Return the [x, y] coordinate for the center point of the cell that contains the specified text.  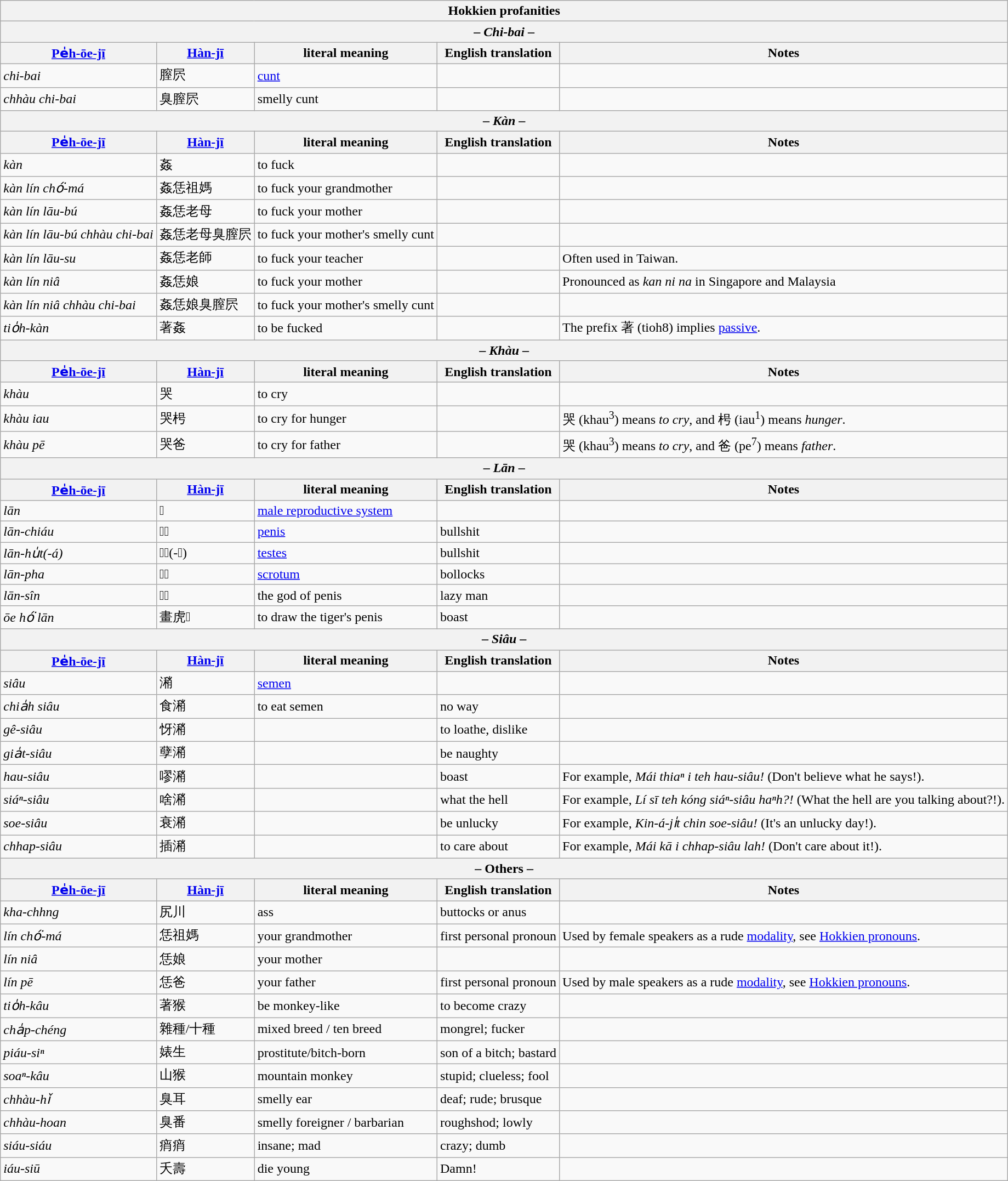
prostitute/bitch-born [345, 1053]
khàu iau [78, 419]
testes [345, 553]
臭膣屄 [205, 99]
姦恁老母 [205, 212]
cha̍p-chéng [78, 1030]
lān [78, 511]
buttocks or anus [498, 912]
𡳞核(-仔) [205, 553]
著猴 [205, 1006]
chhap-siâu [78, 847]
piáu-siⁿ [78, 1053]
siáu-siáu [78, 1146]
chhàu-hǐ [78, 1099]
mountain monkey [345, 1076]
Pronounced as kan ni na in Singapore and Malaysia [784, 282]
𡳞脬 [205, 574]
be unlucky [498, 824]
lān-hu̍t(-á) [78, 553]
hau-siâu [78, 776]
khàu [78, 394]
恁祖媽 [205, 935]
tio̍h-kàn [78, 328]
to loathe, dislike [498, 730]
siáⁿ-siâu [78, 799]
Used by female speakers as a rude modality, see Hokkien pronouns. [784, 935]
姦恁娘 [205, 282]
roughshod; lowly [498, 1123]
哭枵 [205, 419]
姦恁娘臭膣屄 [205, 305]
哭爸 [205, 445]
kàn lín niâ chhàu chi-bai [78, 305]
be monkey-like [345, 1006]
your father [345, 983]
kàn [78, 164]
lān-chiáu [78, 532]
kàn lín niâ [78, 282]
kha-chhng [78, 912]
to become crazy [498, 1006]
scrotum [345, 574]
𡳞 [205, 511]
啥潲 [205, 799]
lān-sîn [78, 595]
Used by male speakers as a rude modality, see Hokkien pronouns. [784, 983]
Hokkien profanities [504, 11]
kàn lín chó͘-má [78, 189]
哭 [205, 394]
crazy; dumb [498, 1146]
to eat semen [345, 706]
kàn lín lāu-su [78, 258]
die young [345, 1169]
no way [498, 706]
恁爸 [205, 983]
食潲 [205, 706]
插潲 [205, 847]
嘐潲 [205, 776]
to fuck your teacher [345, 258]
姦 [205, 164]
姦恁老師 [205, 258]
smelly cunt [345, 99]
For example, Mái thiaⁿ i teh hau-siâu! (Don't believe what he says!). [784, 776]
chhàu-hoan [78, 1123]
cunt [345, 76]
– Lān – [504, 468]
your mother [345, 959]
your grandmother [345, 935]
gia̍t-siâu [78, 753]
gê-siâu [78, 730]
semen [345, 683]
尻川 [205, 912]
khàu pē [78, 445]
iáu-siū [78, 1169]
– Khàu – [504, 350]
– Others – [504, 868]
姦恁祖媽 [205, 189]
潲 [205, 683]
姦恁老母臭膣屄 [205, 235]
to cry for hunger [345, 419]
雜種/十種 [205, 1030]
– Chi-bai – [504, 32]
smelly foreigner / barbarian [345, 1123]
著姦 [205, 328]
to fuck your grandmother [345, 189]
tio̍h-kâu [78, 1006]
The prefix 著 (tioh8) implies passive. [784, 328]
to be fucked [345, 328]
kàn lín lāu-bú [78, 212]
be naughty [498, 753]
痟痟 [205, 1146]
kàn lín lāu-bú chhàu chi-bai [78, 235]
smelly ear [345, 1099]
chia̍h siâu [78, 706]
For example, Lí sī teh kóng siáⁿ-siâu haⁿh?! (What the hell are you talking about?!). [784, 799]
soaⁿ-kâu [78, 1076]
膣屄 [205, 76]
to cry for father [345, 445]
the god of penis [345, 595]
For example, Kin-á-ji̍t chin soe-siâu! (It's an unlucky day!). [784, 824]
ass [345, 912]
lín pē [78, 983]
deaf; rude; brusque [498, 1099]
chi-bai [78, 76]
son of a bitch; bastard [498, 1053]
mongrel; fucker [498, 1030]
恁娘 [205, 959]
siâu [78, 683]
lín niâ [78, 959]
𡳞神 [205, 595]
mixed breed / ten breed [345, 1030]
– Kàn – [504, 121]
㤉潲 [205, 730]
哭 (khau3) means to cry, and 爸 (pe7) means father. [784, 445]
soe-siâu [78, 824]
臭番 [205, 1123]
𡳞鳥 [205, 532]
to cry [345, 394]
to care about [498, 847]
哭 (khau3) means to cry, and 枵 (iau1) means hunger. [784, 419]
For example, Mái kā i chhap-siâu lah! (Don't care about it!). [784, 847]
臭耳 [205, 1099]
to draw the tiger's penis [345, 617]
衰潲 [205, 824]
Damn! [498, 1169]
lān-pha [78, 574]
stupid; clueless; fool [498, 1076]
ōe hó͘ lān [78, 617]
lazy man [498, 595]
bollocks [498, 574]
畫虎𡳞 [205, 617]
婊生 [205, 1053]
what the hell [498, 799]
male reproductive system [345, 511]
insane; mad [345, 1146]
lín chó͘-má [78, 935]
penis [345, 532]
to fuck [345, 164]
Often used in Taiwan. [784, 258]
夭壽 [205, 1169]
– Siâu – [504, 639]
山猴 [205, 1076]
chhàu chi-bai [78, 99]
孽潲 [205, 753]
